Scan for the cell matching the given text and deliver its [x, y] coordinate at center. 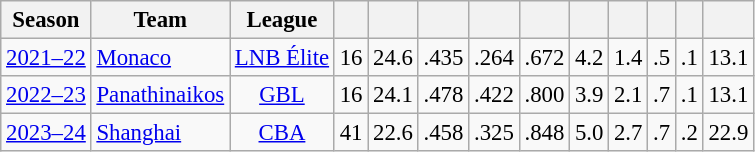
Monaco [160, 58]
.478 [443, 95]
.458 [443, 133]
22.9 [728, 133]
2.7 [628, 133]
2022–23 [46, 95]
2.1 [628, 95]
LNB Élite [282, 58]
24.1 [393, 95]
1.4 [628, 58]
Team [160, 20]
24.6 [393, 58]
4.2 [590, 58]
CBA [282, 133]
22.6 [393, 133]
.422 [494, 95]
.5 [662, 58]
Season [46, 20]
41 [350, 133]
.2 [689, 133]
.435 [443, 58]
3.9 [590, 95]
.325 [494, 133]
.800 [544, 95]
.264 [494, 58]
.848 [544, 133]
.672 [544, 58]
GBL [282, 95]
League [282, 20]
2021–22 [46, 58]
2023–24 [46, 133]
Panathinaikos [160, 95]
Shanghai [160, 133]
5.0 [590, 133]
